Locate the cell with the specified text and output its [x, y] center coordinate. 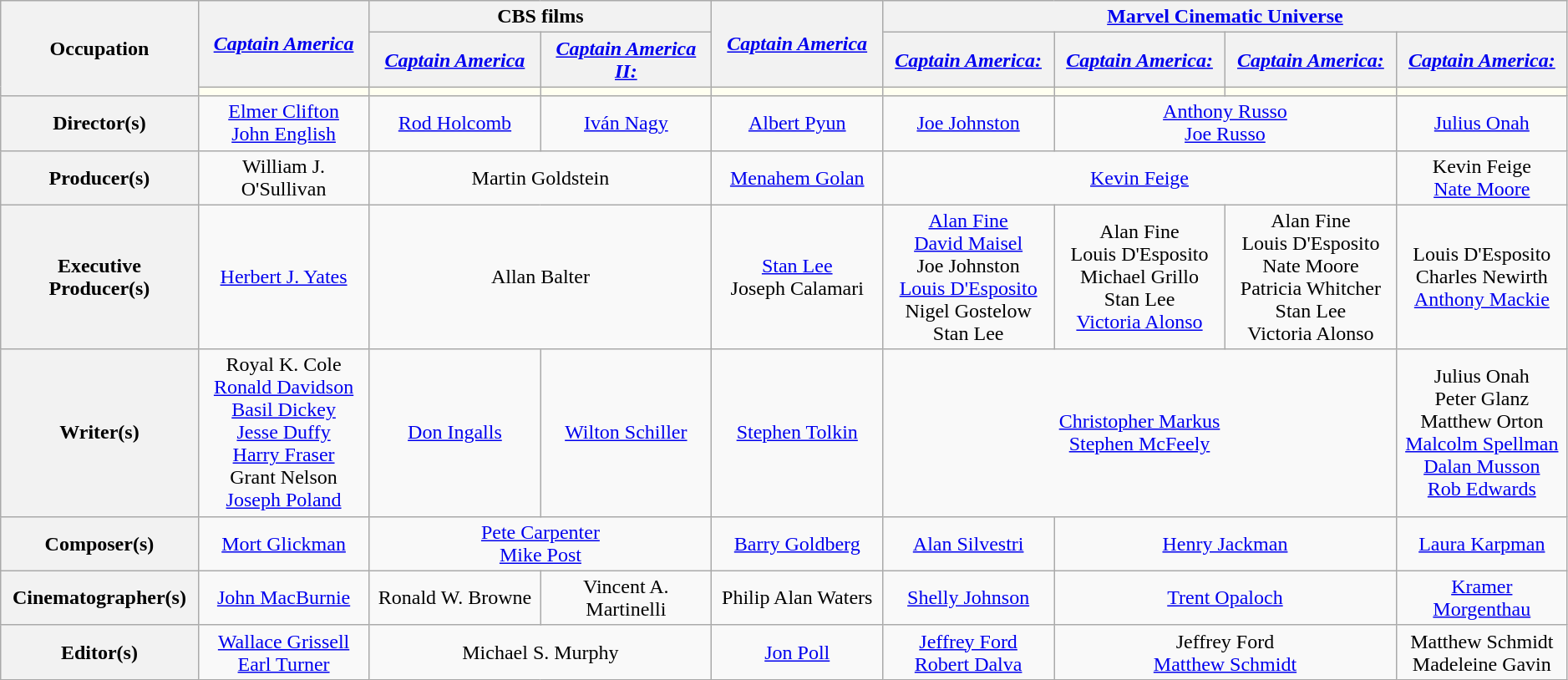
Albert Pyun [797, 124]
Rod Holcomb [454, 124]
Captain America II: [627, 60]
Jon Poll [797, 652]
Executive Producer(s) [99, 277]
Marvel Cinematic Universe [1225, 17]
Stan LeeJoseph Calamari [797, 277]
Pete CarpenterMike Post [540, 543]
Kramer Morgenthau [1482, 598]
Michael S. Murphy [540, 652]
Elmer CliftonJohn English [284, 124]
Shelly Johnson [969, 598]
Laura Karpman [1482, 543]
Wallace GrissellEarl Turner [284, 652]
Editor(s) [99, 652]
Royal K. ColeRonald DavidsonBasil DickeyJesse DuffyHarry FraserGrant NelsonJoseph Poland [284, 433]
Kevin FeigeNate Moore [1482, 177]
Jeffrey FordRobert Dalva [969, 652]
Alan FineDavid MaiselJoe JohnstonLouis D'EspositoNigel GostelowStan Lee [969, 277]
Cinematographer(s) [99, 598]
Christopher MarkusStephen McFeely [1139, 433]
William J. O'Sullivan [284, 177]
Joe Johnston [969, 124]
Julius OnahPeter GlanzMatthew OrtonMalcolm SpellmanDalan MussonRob Edwards [1482, 433]
CBS films [540, 17]
Iván Nagy [627, 124]
Kevin Feige [1139, 177]
Mort Glickman [284, 543]
Henry Jackman [1225, 543]
Occupation [99, 48]
Alan FineLouis D'EspositoMichael GrilloStan LeeVictoria Alonso [1139, 277]
Trent Opaloch [1225, 598]
John MacBurnie [284, 598]
Wilton Schiller [627, 433]
Writer(s) [99, 433]
Vincent A. Martinelli [627, 598]
Stephen Tolkin [797, 433]
Jeffrey FordMatthew Schmidt [1225, 652]
Barry Goldberg [797, 543]
Menahem Golan [797, 177]
Louis D'EspositoCharles NewirthAnthony Mackie [1482, 277]
Alan FineLouis D'EspositoNate MoorePatricia WhitcherStan LeeVictoria Alonso [1310, 277]
Anthony RussoJoe Russo [1225, 124]
Composer(s) [99, 543]
Director(s) [99, 124]
Alan Silvestri [969, 543]
Matthew Schmidt Madeleine Gavin [1482, 652]
Martin Goldstein [540, 177]
Ronald W. Browne [454, 598]
Don Ingalls [454, 433]
Allan Balter [540, 277]
Herbert J. Yates [284, 277]
Philip Alan Waters [797, 598]
Julius Onah [1482, 124]
Producer(s) [99, 177]
